For the text-containing cell, return its midpoint in (X, Y) coordinate format. 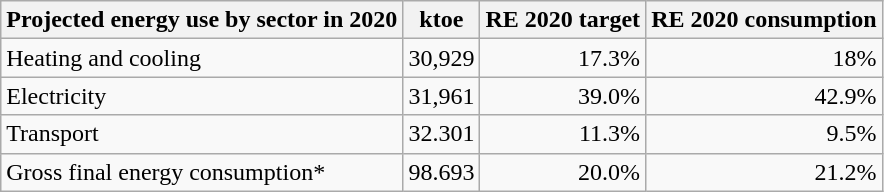
Transport (202, 134)
Projected energy use by sector in 2020 (202, 20)
Electricity (202, 96)
42.9% (764, 96)
39.0% (563, 96)
30,929 (442, 58)
98.693 (442, 172)
Gross final energy consumption* (202, 172)
Heating and cooling (202, 58)
RE 2020 target (563, 20)
21.2% (764, 172)
11.3% (563, 134)
32.301 (442, 134)
18% (764, 58)
RE 2020 consumption (764, 20)
17.3% (563, 58)
31,961 (442, 96)
20.0% (563, 172)
9.5% (764, 134)
ktoe (442, 20)
